From the cell containing the given text, extract its center point as (x, y) coordinate. 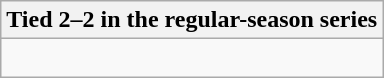
Tied 2–2 in the regular-season series (192, 20)
